Output the [X, Y] coordinate of the center of the cell containing the given text.  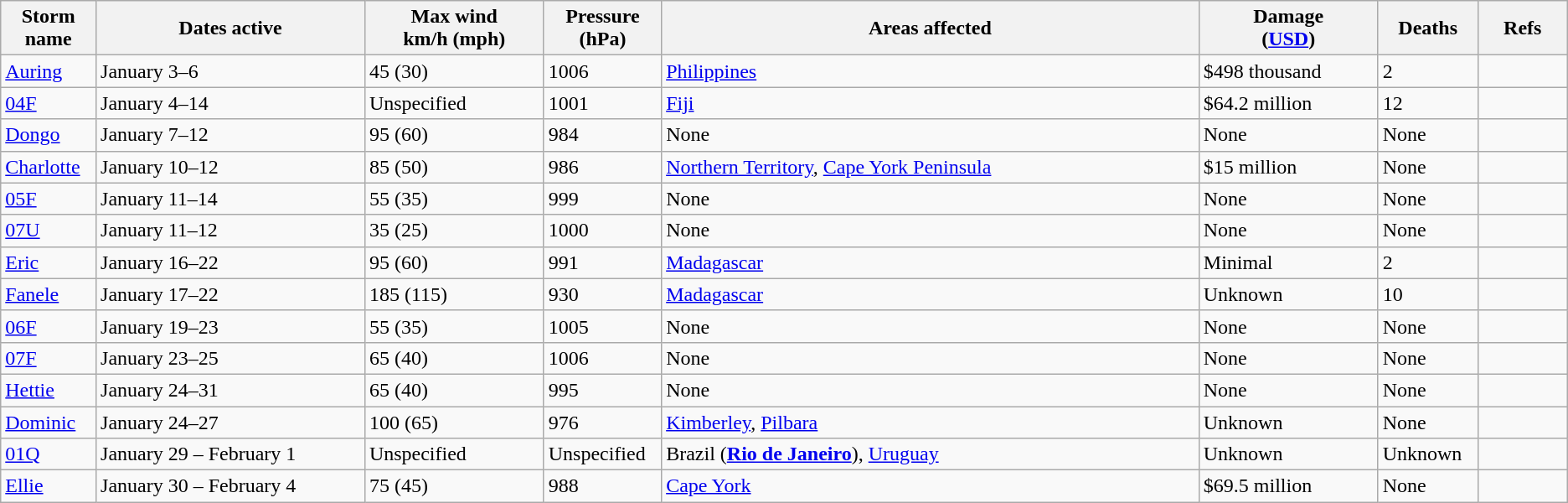
991 [602, 262]
Kimberley, Pilbara [931, 422]
Dates active [231, 29]
$498 thousand [1288, 71]
984 [602, 135]
Storm name [49, 29]
$64.2 million [1288, 103]
January 11–12 [231, 231]
January 23–25 [231, 358]
January 30 – February 4 [231, 486]
January 3–6 [231, 71]
Brazil (Rio de Janeiro), Uruguay [931, 454]
$15 million [1288, 167]
04F [49, 103]
January 11–14 [231, 199]
Cape York [931, 486]
January 4–14 [231, 103]
Max windkm/h (mph) [454, 29]
1001 [602, 103]
Philippines [931, 71]
930 [602, 294]
35 (25) [454, 231]
January 29 – February 1 [231, 454]
Pressure(hPa) [602, 29]
Dominic [49, 422]
06F [49, 326]
Northern Territory, Cape York Peninsula [931, 167]
10 [1427, 294]
995 [602, 390]
05F [49, 199]
Eric [49, 262]
Areas affected [931, 29]
$69.5 million [1288, 486]
January 17–22 [231, 294]
Minimal [1288, 262]
45 (30) [454, 71]
07U [49, 231]
January 10–12 [231, 167]
999 [602, 199]
988 [602, 486]
January 16–22 [231, 262]
Hettie [49, 390]
Charlotte [49, 167]
January 24–31 [231, 390]
Auring [49, 71]
1000 [602, 231]
1005 [602, 326]
Damage(USD) [1288, 29]
85 (50) [454, 167]
January 24–27 [231, 422]
100 (65) [454, 422]
Dongo [49, 135]
75 (45) [454, 486]
January 7–12 [231, 135]
185 (115) [454, 294]
Fanele [49, 294]
Refs [1523, 29]
986 [602, 167]
Fiji [931, 103]
Deaths [1427, 29]
01Q [49, 454]
January 19–23 [231, 326]
976 [602, 422]
07F [49, 358]
12 [1427, 103]
Ellie [49, 486]
